Search for the cell housing the specified text and yield its [X, Y] center coordinate. 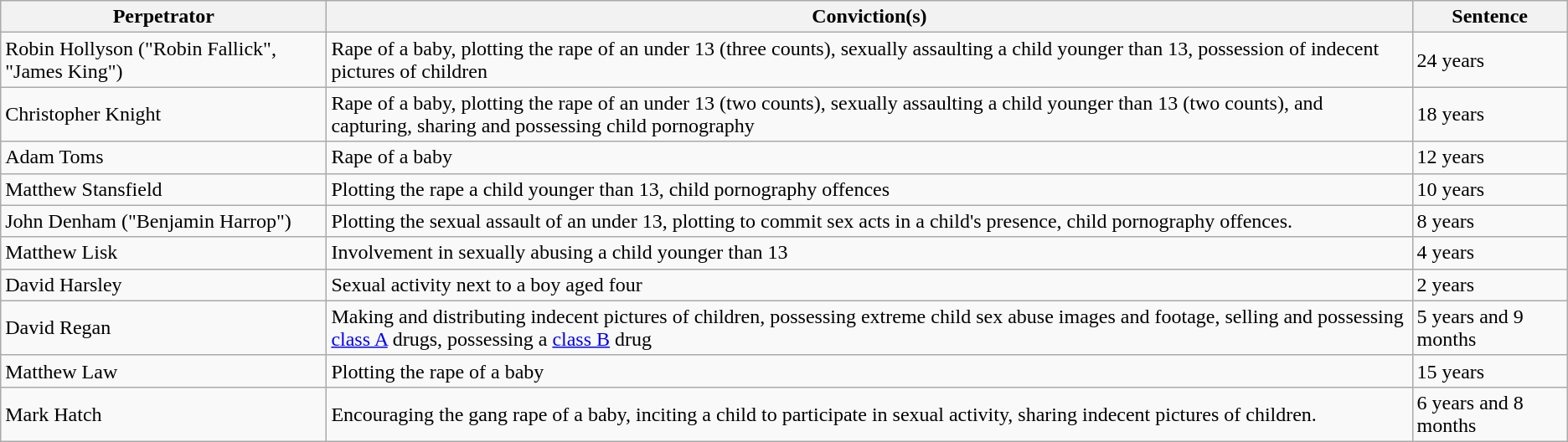
Robin Hollyson ("Robin Fallick", "James King") [164, 60]
Adam Toms [164, 157]
Encouraging the gang rape of a baby, inciting a child to participate in sexual activity, sharing indecent pictures of children. [869, 414]
Christopher Knight [164, 114]
Mark Hatch [164, 414]
15 years [1489, 371]
4 years [1489, 253]
Plotting the rape a child younger than 13, child pornography offences [869, 189]
David Regan [164, 328]
18 years [1489, 114]
Perpetrator [164, 17]
8 years [1489, 221]
Conviction(s) [869, 17]
Matthew Law [164, 371]
12 years [1489, 157]
Plotting the sexual assault of an under 13, plotting to commit sex acts in a child's presence, child pornography offences. [869, 221]
5 years and 9 months [1489, 328]
Matthew Lisk [164, 253]
John Denham ("Benjamin Harrop") [164, 221]
Rape of a baby [869, 157]
24 years [1489, 60]
Sexual activity next to a boy aged four [869, 285]
Sentence [1489, 17]
Plotting the rape of a baby [869, 371]
2 years [1489, 285]
Involvement in sexually abusing a child younger than 13 [869, 253]
6 years and 8 months [1489, 414]
10 years [1489, 189]
Matthew Stansfield [164, 189]
David Harsley [164, 285]
